Search for the cell housing the specified text and yield its (X, Y) center coordinate. 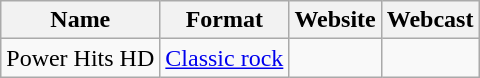
Webcast (430, 20)
Name (80, 20)
Format (224, 20)
Website (335, 20)
Power Hits HD (80, 58)
Classic rock (224, 58)
